Detect which cell encompasses the target text, then output its (x, y) center coordinate. 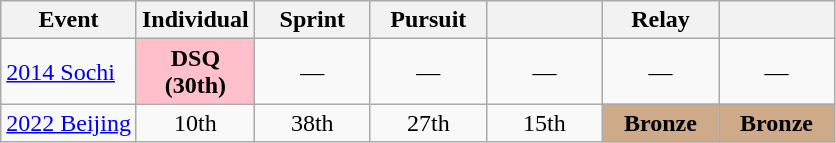
Sprint (312, 20)
Relay (660, 20)
38th (312, 123)
15th (544, 123)
Individual (195, 20)
Pursuit (428, 20)
2022 Beijing (69, 123)
DSQ (30th) (195, 72)
Event (69, 20)
27th (428, 123)
2014 Sochi (69, 72)
10th (195, 123)
